Extract the (x, y) coordinate from the center of the cell holding the provided text.  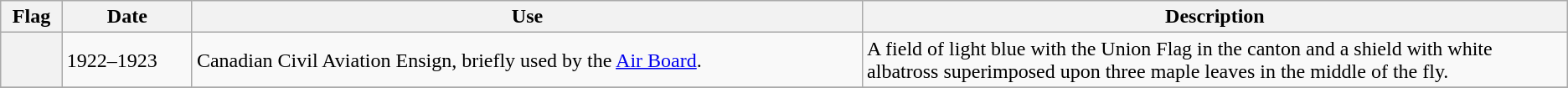
Date (127, 17)
Canadian Civil Aviation Ensign, briefly used by the Air Board. (527, 60)
Description (1215, 17)
Use (527, 17)
1922–1923 (127, 60)
Flag (32, 17)
